Return (x, y) of the center of cell containing provided text 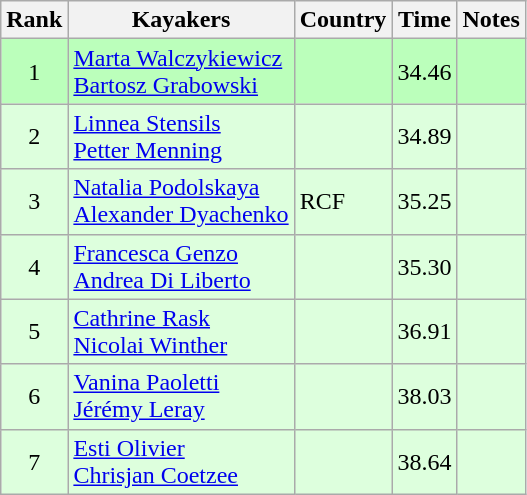
4 (34, 266)
Time (424, 20)
Natalia PodolskayaAlexander Dyachenko (181, 202)
Francesca GenzoAndrea Di Liberto (181, 266)
38.03 (424, 396)
3 (34, 202)
1 (34, 72)
RCF (343, 202)
Notes (491, 20)
35.30 (424, 266)
6 (34, 396)
34.46 (424, 72)
Kayakers (181, 20)
Cathrine RaskNicolai Winther (181, 332)
38.64 (424, 462)
Vanina PaolettiJérémy Leray (181, 396)
34.89 (424, 136)
36.91 (424, 332)
Rank (34, 20)
7 (34, 462)
2 (34, 136)
5 (34, 332)
Marta WalczykiewiczBartosz Grabowski (181, 72)
35.25 (424, 202)
Country (343, 20)
Esti OlivierChrisjan Coetzee (181, 462)
Linnea StensilsPetter Menning (181, 136)
